Output the (x, y) coordinate of the center of the cell containing the given text.  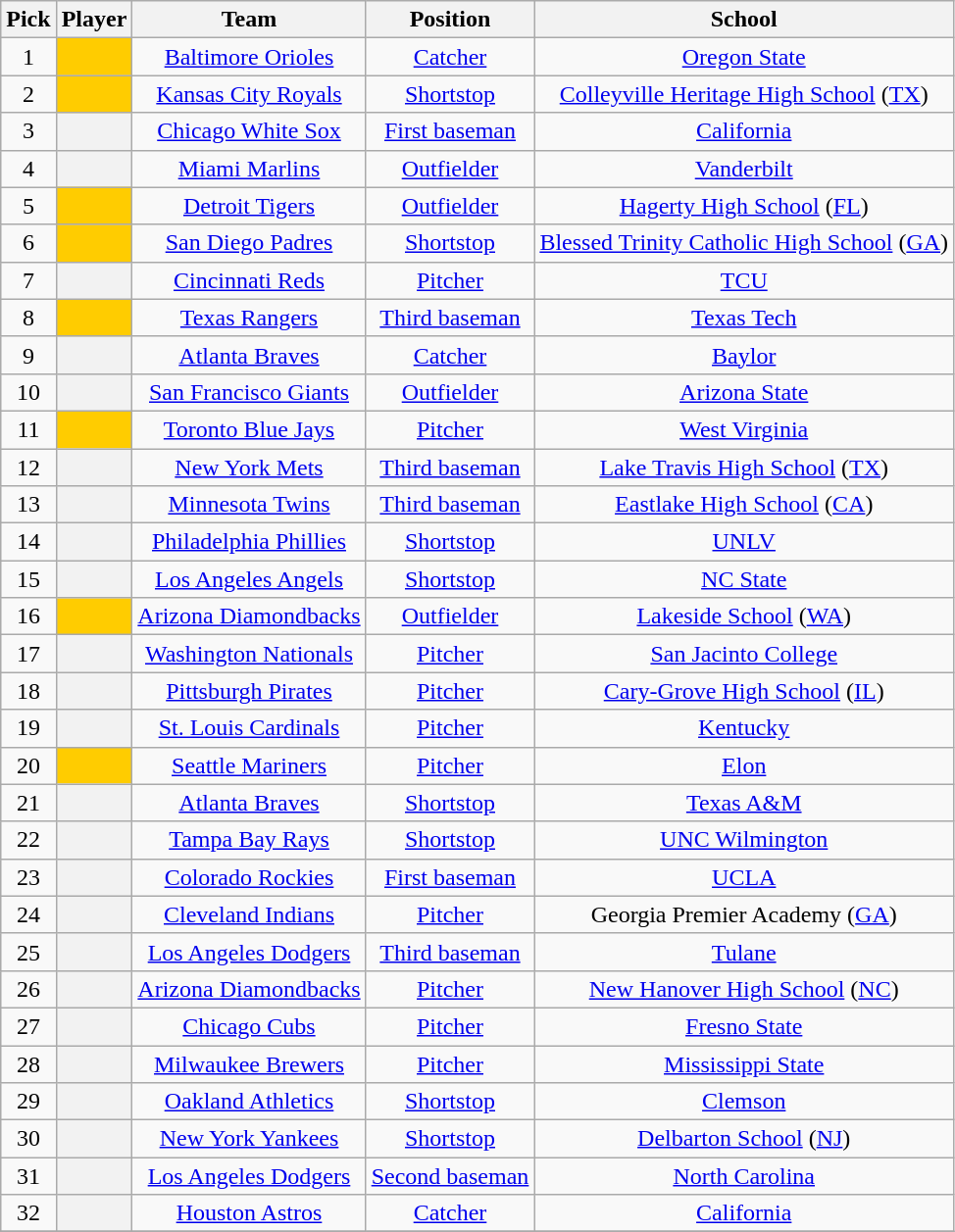
Colleyville Heritage High School (TX) (744, 94)
Toronto Blue Jays (249, 429)
Second baseman (450, 1176)
Kentucky (744, 728)
Georgia Premier Academy (GA) (744, 914)
Cary-Grove High School (IL) (744, 691)
West Virginia (744, 429)
30 (28, 1139)
San Diego Padres (249, 243)
31 (28, 1176)
Elon (744, 765)
20 (28, 765)
Seattle Mariners (249, 765)
Milwaukee Brewers (249, 1063)
Player (94, 20)
32 (28, 1213)
10 (28, 392)
Oregon State (744, 57)
Texas Tech (744, 318)
School (744, 20)
Fresno State (744, 1026)
Lake Travis High School (TX) (744, 468)
5 (28, 206)
Texas A&M (744, 803)
Chicago Cubs (249, 1026)
Clemson (744, 1102)
Hagerty High School (FL) (744, 206)
Detroit Tigers (249, 206)
Oakland Athletics (249, 1102)
17 (28, 654)
New Hanover High School (NC) (744, 989)
11 (28, 429)
San Jacinto College (744, 654)
San Francisco Giants (249, 392)
UNLV (744, 542)
18 (28, 691)
24 (28, 914)
19 (28, 728)
Lakeside School (WA) (744, 616)
22 (28, 840)
13 (28, 505)
9 (28, 355)
Washington Nationals (249, 654)
Mississippi State (744, 1063)
Team (249, 20)
Texas Rangers (249, 318)
4 (28, 169)
Eastlake High School (CA) (744, 505)
Minnesota Twins (249, 505)
North Carolina (744, 1176)
28 (28, 1063)
Pick (28, 20)
UNC Wilmington (744, 840)
Philadelphia Phillies (249, 542)
27 (28, 1026)
Colorado Rockies (249, 877)
UCLA (744, 877)
Houston Astros (249, 1213)
12 (28, 468)
Chicago White Sox (249, 131)
Kansas City Royals (249, 94)
14 (28, 542)
Arizona State (744, 392)
Cincinnati Reds (249, 280)
Pittsburgh Pirates (249, 691)
New York Mets (249, 468)
Los Angeles Angels (249, 579)
1 (28, 57)
7 (28, 280)
2 (28, 94)
8 (28, 318)
NC State (744, 579)
6 (28, 243)
Tampa Bay Rays (249, 840)
Tulane (744, 952)
Miami Marlins (249, 169)
Cleveland Indians (249, 914)
New York Yankees (249, 1139)
TCU (744, 280)
26 (28, 989)
15 (28, 579)
21 (28, 803)
25 (28, 952)
29 (28, 1102)
23 (28, 877)
Position (450, 20)
3 (28, 131)
16 (28, 616)
Baylor (744, 355)
Vanderbilt (744, 169)
Blessed Trinity Catholic High School (GA) (744, 243)
St. Louis Cardinals (249, 728)
Delbarton School (NJ) (744, 1139)
Baltimore Orioles (249, 57)
